Locate the cell with the specified text and output its (x, y) center coordinate. 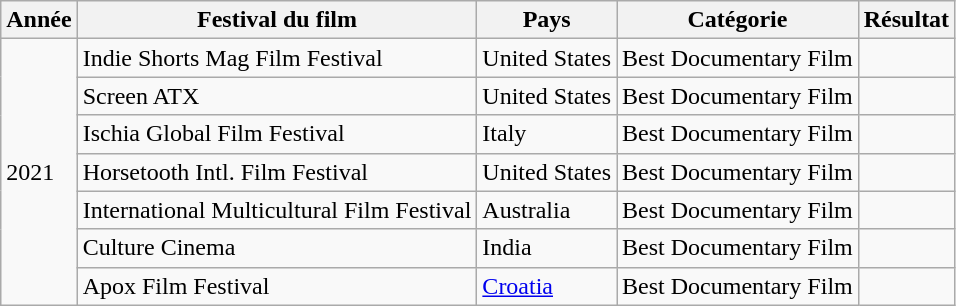
Australia (547, 210)
International Multicultural Film Festival (277, 210)
2021 (39, 172)
Ischia Global Film Festival (277, 134)
Résultat (906, 20)
India (547, 248)
Culture Cinema (277, 248)
Screen ATX (277, 96)
Année (39, 20)
Apox Film Festival (277, 286)
Croatia (547, 286)
Indie Shorts Mag Film Festival (277, 58)
Catégorie (738, 20)
Horsetooth Intl. Film Festival (277, 172)
Festival du film (277, 20)
Pays (547, 20)
Italy (547, 134)
